For the text-containing cell, return its midpoint in (X, Y) coordinate format. 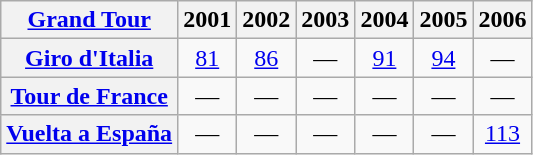
Grand Tour (90, 20)
2001 (208, 20)
Tour de France (90, 96)
2005 (444, 20)
86 (266, 58)
94 (444, 58)
2002 (266, 20)
Giro d'Italia (90, 58)
91 (384, 58)
Vuelta a España (90, 134)
2003 (326, 20)
2004 (384, 20)
2006 (502, 20)
81 (208, 58)
113 (502, 134)
